Detect which cell encompasses the target text, then output its [x, y] center coordinate. 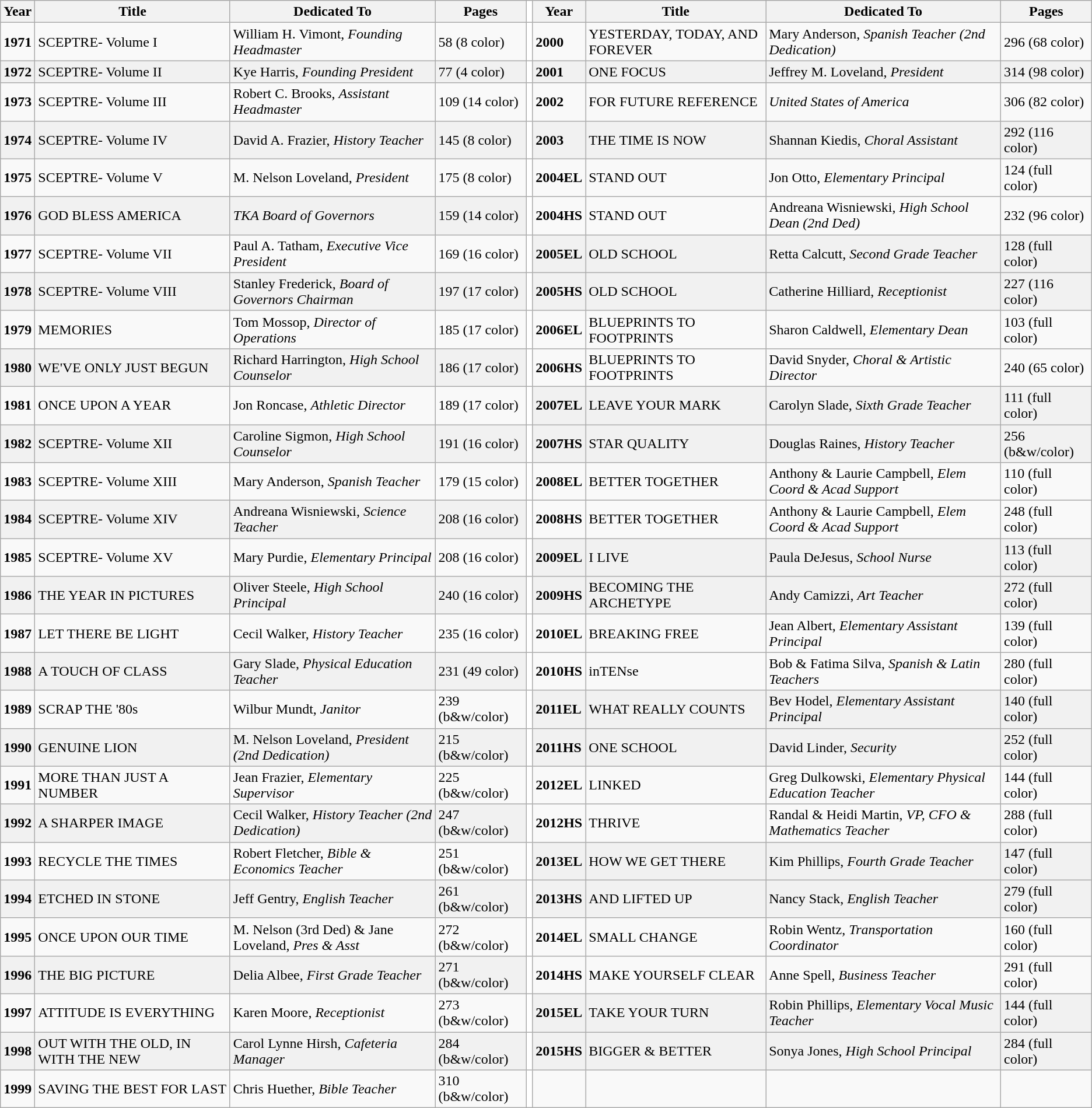
2002 [559, 102]
ETCHED IN STONE [132, 899]
MAKE YOURSELF CLEAR [675, 974]
Chris Huether, Bible Teacher [332, 1089]
LEAVE YOUR MARK [675, 405]
2009HS [559, 595]
LET THERE BE LIGHT [132, 634]
2009EL [559, 558]
261 (b&w/color) [481, 899]
109 (14 color) [481, 102]
Anne Spell, Business Teacher [883, 974]
2011HS [559, 747]
Robin Wentz, Transportation Coordinator [883, 937]
AND LIFTED UP [675, 899]
Carolyn Slade, Sixth Grade Teacher [883, 405]
2015EL [559, 1013]
Caroline Sigmon, High School Counselor [332, 443]
SCEPTRE- Volume XII [132, 443]
191 (16 color) [481, 443]
175 (8 color) [481, 177]
Jon Roncase, Athletic Director [332, 405]
1986 [17, 595]
Mary Anderson, Spanish Teacher [332, 482]
1987 [17, 634]
Stanley Frederick, Board of Governors Chairman [332, 292]
240 (16 color) [481, 595]
2007HS [559, 443]
113 (full color) [1046, 558]
FOR FUTURE REFERENCE [675, 102]
271 (b&w/color) [481, 974]
280 (full color) [1046, 671]
186 (17 color) [481, 368]
1988 [17, 671]
306 (82 color) [1046, 102]
A SHARPER IMAGE [132, 823]
1979 [17, 329]
A TOUCH OF CLASS [132, 671]
2007EL [559, 405]
David A. Frazier, History Teacher [332, 140]
BECOMING THE ARCHETYPE [675, 595]
2006HS [559, 368]
252 (full color) [1046, 747]
2013HS [559, 899]
Andreana Wisniewski, Science Teacher [332, 519]
1973 [17, 102]
TKA Board of Governors [332, 216]
1983 [17, 482]
240 (65 color) [1046, 368]
ONCE UPON OUR TIME [132, 937]
Robert Fletcher, Bible & Economics Teacher [332, 861]
2010HS [559, 671]
1990 [17, 747]
SCEPTRE- Volume XV [132, 558]
2012EL [559, 785]
ATTITUDE IS EVERYTHING [132, 1013]
111 (full color) [1046, 405]
235 (16 color) [481, 634]
110 (full color) [1046, 482]
Sonya Jones, High School Principal [883, 1050]
M. Nelson (3rd Ded) & Jane Loveland, Pres & Asst [332, 937]
247 (b&w/color) [481, 823]
SCEPTRE- Volume XIII [132, 482]
Delia Albee, First Grade Teacher [332, 974]
Andreana Wisniewski, High School Dean (2nd Ded) [883, 216]
Jon Otto, Elementary Principal [883, 177]
1975 [17, 177]
Mary Purdie, Elementary Principal [332, 558]
SCEPTRE- Volume II [132, 72]
179 (15 color) [481, 482]
SCRAP THE '80s [132, 709]
124 (full color) [1046, 177]
2004HS [559, 216]
THE YEAR IN PICTURES [132, 595]
284 (b&w/color) [481, 1050]
ONE FOCUS [675, 72]
I LIVE [675, 558]
Mary Anderson, Spanish Teacher (2nd Dedication) [883, 42]
SCEPTRE- Volume VII [132, 253]
1996 [17, 974]
Douglas Raines, History Teacher [883, 443]
256 (b&w/color) [1046, 443]
Andy Camizzi, Art Teacher [883, 595]
2003 [559, 140]
Greg Dulkowski, Elementary Physical Education Teacher [883, 785]
SCEPTRE- Volume V [132, 177]
2001 [559, 72]
Jean Frazier, Elementary Supervisor [332, 785]
103 (full color) [1046, 329]
WHAT REALLY COUNTS [675, 709]
77 (4 color) [481, 72]
1972 [17, 72]
SCEPTRE- Volume IV [132, 140]
2013EL [559, 861]
MORE THAN JUST A NUMBER [132, 785]
145 (8 color) [481, 140]
272 (full color) [1046, 595]
inTENse [675, 671]
ONCE UPON A YEAR [132, 405]
1992 [17, 823]
LINKED [675, 785]
1971 [17, 42]
248 (full color) [1046, 519]
1984 [17, 519]
SCEPTRE- Volume VIII [132, 292]
M. Nelson Loveland, President [332, 177]
MEMORIES [132, 329]
1978 [17, 292]
169 (16 color) [481, 253]
1981 [17, 405]
272 (b&w/color) [481, 937]
1999 [17, 1089]
2011EL [559, 709]
GOD BLESS AMERICA [132, 216]
GENUINE LION [132, 747]
140 (full color) [1046, 709]
215 (b&w/color) [481, 747]
2006EL [559, 329]
225 (b&w/color) [481, 785]
Jean Albert, Elementary Assistant Principal [883, 634]
OUT WITH THE OLD, IN WITH THE NEW [132, 1050]
1982 [17, 443]
Karen Moore, Receptionist [332, 1013]
1974 [17, 140]
ONE SCHOOL [675, 747]
239 (b&w/color) [481, 709]
2012HS [559, 823]
Shannan Kiedis, Choral Assistant [883, 140]
1998 [17, 1050]
Nancy Stack, English Teacher [883, 899]
Richard Harrington, High School Counselor [332, 368]
TAKE YOUR TURN [675, 1013]
139 (full color) [1046, 634]
Jeff Gentry, English Teacher [332, 899]
YESTERDAY, TODAY, AND FOREVER [675, 42]
Kim Phillips, Fourth Grade Teacher [883, 861]
David Snyder, Choral & Artistic Director [883, 368]
Wilbur Mundt, Janitor [332, 709]
Sharon Caldwell, Elementary Dean [883, 329]
2008HS [559, 519]
2008EL [559, 482]
1977 [17, 253]
Bob & Fatima Silva, Spanish & Latin Teachers [883, 671]
1991 [17, 785]
David Linder, Security [883, 747]
Paula DeJesus, School Nurse [883, 558]
2005EL [559, 253]
273 (b&w/color) [481, 1013]
1976 [17, 216]
Gary Slade, Physical Education Teacher [332, 671]
SCEPTRE- Volume III [132, 102]
BIGGER & BETTER [675, 1050]
Bev Hodel, Elementary Assistant Principal [883, 709]
Oliver Steele, High School Principal [332, 595]
58 (8 color) [481, 42]
Robert C. Brooks, Assistant Headmaster [332, 102]
147 (full color) [1046, 861]
Robin Phillips, Elementary Vocal Music Teacher [883, 1013]
United States of America [883, 102]
1989 [17, 709]
SMALL CHANGE [675, 937]
1994 [17, 899]
2015HS [559, 1050]
STAR QUALITY [675, 443]
SCEPTRE- Volume I [132, 42]
2005HS [559, 292]
1985 [17, 558]
2010EL [559, 634]
SCEPTRE- Volume XIV [132, 519]
296 (68 color) [1046, 42]
WE'VE ONLY JUST BEGUN [132, 368]
SAVING THE BEST FOR LAST [132, 1089]
314 (98 color) [1046, 72]
Retta Calcutt, Second Grade Teacher [883, 253]
THRIVE [675, 823]
2004EL [559, 177]
128 (full color) [1046, 253]
THE TIME IS NOW [675, 140]
231 (49 color) [481, 671]
Kye Harris, Founding President [332, 72]
Carol Lynne Hirsh, Cafeteria Manager [332, 1050]
Jeffrey M. Loveland, President [883, 72]
Paul A. Tatham, Executive Vice President [332, 253]
RECYCLE THE TIMES [132, 861]
1997 [17, 1013]
160 (full color) [1046, 937]
1993 [17, 861]
288 (full color) [1046, 823]
2000 [559, 42]
THE BIG PICTURE [132, 974]
M. Nelson Loveland, President (2nd Dedication) [332, 747]
Cecil Walker, History Teacher (2nd Dedication) [332, 823]
1980 [17, 368]
159 (14 color) [481, 216]
232 (96 color) [1046, 216]
1995 [17, 937]
197 (17 color) [481, 292]
2014HS [559, 974]
Tom Mossop, Director of Operations [332, 329]
310 (b&w/color) [481, 1089]
291 (full color) [1046, 974]
292 (116 color) [1046, 140]
227 (116 color) [1046, 292]
2014EL [559, 937]
HOW WE GET THERE [675, 861]
189 (17 color) [481, 405]
BREAKING FREE [675, 634]
279 (full color) [1046, 899]
William H. Vimont, Founding Headmaster [332, 42]
251 (b&w/color) [481, 861]
Cecil Walker, History Teacher [332, 634]
Catherine Hilliard, Receptionist [883, 292]
Randal & Heidi Martin, VP, CFO & Mathematics Teacher [883, 823]
185 (17 color) [481, 329]
284 (full color) [1046, 1050]
